Provide the [x, y] coordinate of the cell's center where the given text is located.  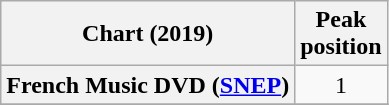
Peakposition [341, 34]
French Music DVD (SNEP) [148, 85]
1 [341, 85]
Chart (2019) [148, 34]
